Return [x, y] of the center of cell containing provided text 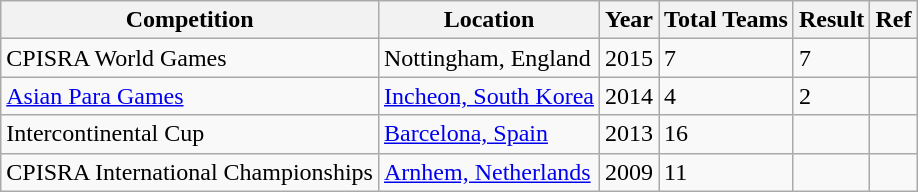
Ref [894, 20]
Result [831, 20]
Location [488, 20]
Arnhem, Netherlands [488, 172]
CPISRA International Championships [190, 172]
Barcelona, Spain [488, 134]
Nottingham, England [488, 58]
11 [726, 172]
4 [726, 96]
2009 [630, 172]
2 [831, 96]
Competition [190, 20]
Year [630, 20]
Incheon, South Korea [488, 96]
Intercontinental Cup [190, 134]
16 [726, 134]
2013 [630, 134]
CPISRA World Games [190, 58]
2014 [630, 96]
2015 [630, 58]
Total Teams [726, 20]
Asian Para Games [190, 96]
